From the cell containing the given text, extract its center point as [X, Y] coordinate. 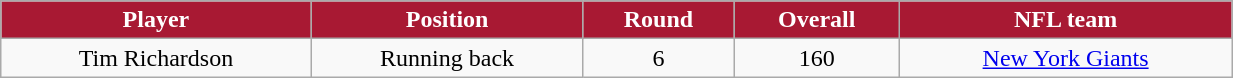
Overall [817, 20]
Player [156, 20]
New York Giants [1066, 58]
Round [658, 20]
Running back [447, 58]
Tim Richardson [156, 58]
6 [658, 58]
NFL team [1066, 20]
160 [817, 58]
Position [447, 20]
